Extract the (x, y) coordinate from the center of the cell holding the provided text.  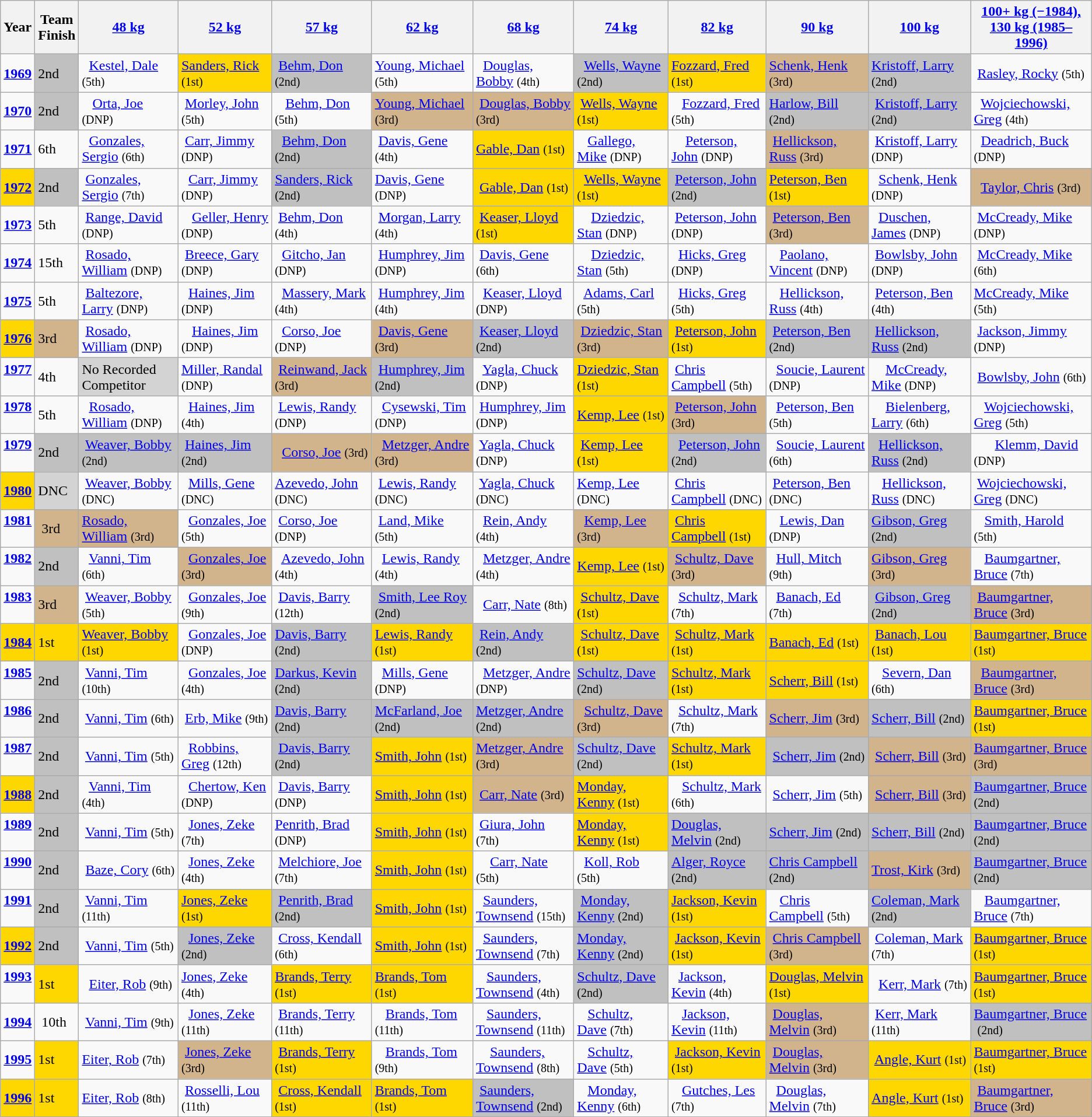
Soucie, Laurent (6th) (817, 453)
Trost, Kirk (3rd) (919, 870)
Miller, Randal (DNP) (225, 377)
Saunders, Townsend (7th) (523, 946)
Gonzales, Joe (DNP) (225, 643)
Kemp, Lee (DNC) (621, 490)
Weaver, Bobby (DNC) (128, 490)
Wojciechowski, Greg (5th) (1031, 414)
Davis, Gene (4th) (422, 149)
57 kg (322, 27)
1987 (17, 756)
Fozzard, Fred (1st) (717, 73)
Hull, Mitch (9th) (817, 567)
Dziedzic, Stan (DNP) (621, 225)
Hicks, Greg (DNP) (717, 262)
Kristoff, Larry (DNP) (919, 149)
Sanders, Rick (1st) (225, 73)
Cross, Kendall (6th) (322, 946)
Range, David (DNP) (128, 225)
Hellickson, Russ (DNC) (919, 490)
Lewis, Randy (DNP) (322, 414)
1982 (17, 567)
Gonzales, Joe (3rd) (225, 567)
Lewis, Randy (1st) (422, 643)
1971 (17, 149)
Azevedo, John (DNC) (322, 490)
Koll, Rob (5th) (621, 870)
Severn, Dan (6th) (919, 680)
Jones, Zeke (1st) (225, 908)
Eiter, Rob (7th) (128, 1059)
Jones, Zeke (11th) (225, 1022)
Peterson, Ben (3rd) (817, 225)
1989 (17, 832)
Weaver, Bobby (1st) (128, 643)
Vanni, Tim (4th) (128, 794)
Reinwand, Jack (3rd) (322, 377)
Davis, Gene (3rd) (422, 338)
1969 (17, 73)
Gonzales, Joe (5th) (225, 528)
Melchiore, Joe (7th) (322, 870)
Schenk, Henk (DNP) (919, 187)
Orta, Joe (DNP) (128, 111)
Peterson, Ben (1st) (817, 187)
1984 (17, 643)
Rasley, Rocky (5th) (1031, 73)
100+ kg (−1984), 130 kg (1985–1996) (1031, 27)
Peterson, Ben (4th) (919, 301)
Rosado, William (3rd) (128, 528)
Banach, Lou (1st) (919, 643)
Erb, Mike (9th) (225, 719)
Penrith, Brad (DNP) (322, 832)
1977 (17, 377)
McCready, Mike (5th) (1031, 301)
Banach, Ed (7th) (817, 604)
Schultz, Dave (7th) (621, 1022)
Klemm, David (DNP) (1031, 453)
Robbins, Greg (12th) (225, 756)
62 kg (422, 27)
Brands, Tom (9th) (422, 1059)
Dziedzic, Stan (1st) (621, 377)
Wojciechowski, Greg (4th) (1031, 111)
Taylor, Chris (3rd) (1031, 187)
1986 (17, 719)
Saunders, Townsend (11th) (523, 1022)
Mills, Gene (DNP) (422, 680)
Banach, Ed (1st) (817, 643)
Coleman, Mark (7th) (919, 946)
Monday, Kenny (6th) (621, 1098)
Jones, Zeke (2nd) (225, 946)
1990 (17, 870)
Haines, Jim (2nd) (225, 453)
Harlow, Bill (2nd) (817, 111)
1972 (17, 187)
6th (57, 149)
Brands, Tom (11th) (422, 1022)
Baze, Cory (6th) (128, 870)
Schenk, Henk (3rd) (817, 73)
Peterson, Ben (DNC) (817, 490)
Smith, Lee Roy (2nd) (422, 604)
Fozzard, Fred (5th) (717, 111)
Azevedo, John (4th) (322, 567)
48 kg (128, 27)
1988 (17, 794)
Scherr, Jim (3rd) (817, 719)
Chris Campbell (1st) (717, 528)
Saunders, Townsend (8th) (523, 1059)
Wojciechowski, Greg (DNC) (1031, 490)
Land, Mike (5th) (422, 528)
Carr, Nate (5th) (523, 870)
Brands, Terry (11th) (322, 1022)
Davis, Barry (DNP) (322, 794)
Massery, Mark (4th) (322, 301)
Paolano, Vincent (DNP) (817, 262)
Weaver, Bobby (2nd) (128, 453)
1983 (17, 604)
Dziedzic, Stan (5th) (621, 262)
Cysewski, Tim (DNP) (422, 414)
Douglas, Bobby (3rd) (523, 111)
Team Finish (57, 27)
McCready, Mike (6th) (1031, 262)
Keaser, Lloyd (DNP) (523, 301)
1978 (17, 414)
4th (57, 377)
Saunders, Townsend (15th) (523, 908)
Jackson, Kevin (11th) (717, 1022)
Hellickson, Russ (4th) (817, 301)
Vanni, Tim (10th) (128, 680)
Dziedzic, Stan (3rd) (621, 338)
Corso, Joe (3rd) (322, 453)
Scherr, Bill (1st) (817, 680)
1980 (17, 490)
Jones, Zeke (3rd) (225, 1059)
Chris Campbell (3rd) (817, 946)
Rosselli, Lou (11th) (225, 1098)
Year (17, 27)
DNC (57, 490)
Douglas, Bobby (4th) (523, 73)
Schultz, Dave (5th) (621, 1059)
Giura, John (7th) (523, 832)
Keaser, Lloyd (1st) (523, 225)
1981 (17, 528)
Smith, Harold (5th) (1031, 528)
Chris Campbell (DNC) (717, 490)
1995 (17, 1059)
Kestel, Dale (5th) (128, 73)
Geller, Henry (DNP) (225, 225)
1991 (17, 908)
Davis, Barry (12th) (322, 604)
Peterson, John (3rd) (717, 414)
1974 (17, 262)
Adams, Carl (5th) (621, 301)
Baltezore, Larry (DNP) (128, 301)
McFarland, Joe (2nd) (422, 719)
Chris Campbell (2nd) (817, 870)
1992 (17, 946)
Breece, Gary (DNP) (225, 262)
Haines, Jim (4th) (225, 414)
Penrith, Brad (2nd) (322, 908)
Hicks, Greg (5th) (717, 301)
1975 (17, 301)
Jones, Zeke (7th) (225, 832)
Duschen, James (DNP) (919, 225)
Behm, Don (4th) (322, 225)
Gibson, Greg (3rd) (919, 567)
Chertow, Ken (DNP) (225, 794)
Kerr, Mark (7th) (919, 983)
Lewis, Randy (DNC) (422, 490)
Eiter, Rob (8th) (128, 1098)
Carr, Nate (3rd) (523, 794)
Davis, Gene (6th) (523, 262)
Yagla, Chuck (DNC) (523, 490)
82 kg (717, 27)
Jackson, Jimmy (DNP) (1031, 338)
10th (57, 1022)
Metzger, Andre (4th) (523, 567)
Hellickson, Russ (3rd) (817, 149)
Morgan, Larry (4th) (422, 225)
15th (57, 262)
Humphrey, Jim (4th) (422, 301)
68 kg (523, 27)
1996 (17, 1098)
52 kg (225, 27)
Kerr, Mark (11th) (919, 1022)
Cross, Kendall (1st) (322, 1098)
Bowlsby, John (6th) (1031, 377)
Schultz, Mark (6th) (717, 794)
1976 (17, 338)
Lewis, Randy (4th) (422, 567)
Peterson, Ben (2nd) (817, 338)
Bielenberg, Larry (6th) (919, 414)
100 kg (919, 27)
Peterson, Ben (5th) (817, 414)
Douglas, Melvin (2nd) (717, 832)
Eiter, Rob (9th) (128, 983)
Saunders, Townsend (2nd) (523, 1098)
90 kg (817, 27)
Metzger, Andre (2nd) (523, 719)
Humphrey, Jim (2nd) (422, 377)
1993 (17, 983)
Rein, Andy (4th) (523, 528)
Sanders, Rick (2nd) (322, 187)
1994 (17, 1022)
Gonzales, Sergio (6th) (128, 149)
Wells, Wayne (2nd) (621, 73)
Davis, Gene (DNP) (422, 187)
1985 (17, 680)
Soucie, Laurent (DNP) (817, 377)
No Recorded Competitor (128, 377)
1970 (17, 111)
Gitcho, Jan (DNP) (322, 262)
Peterson, John (1st) (717, 338)
74 kg (621, 27)
Gonzales, Joe (4th) (225, 680)
Alger, Royce (2nd) (717, 870)
Morley, John (5th) (225, 111)
1979 (17, 453)
Lewis, Dan (DNP) (817, 528)
Young, Michael (3rd) (422, 111)
Carr, Nate (8th) (523, 604)
Gonzales, Joe (9th) (225, 604)
Keaser, Lloyd (2nd) (523, 338)
Douglas, Melvin (1st) (817, 983)
1973 (17, 225)
Vanni, Tim (9th) (128, 1022)
Jackson, Kevin (4th) (717, 983)
Douglas, Melvin (7th) (817, 1098)
Young, Michael (5th) (422, 73)
Gutches, Les (7th) (717, 1098)
Gallego, Mike (DNP) (621, 149)
Deadrich, Buck (DNP) (1031, 149)
Weaver, Bobby (5th) (128, 604)
Rein, Andy (2nd) (523, 643)
Bowlsby, John (DNP) (919, 262)
Mills, Gene (DNC) (225, 490)
Darkus, Kevin (2nd) (322, 680)
Vanni, Tim (11th) (128, 908)
Saunders, Townsend (4th) (523, 983)
Metzger, Andre (DNP) (523, 680)
Kemp, Lee (3rd) (621, 528)
Gonzales, Sergio (7th) (128, 187)
Scherr, Jim (5th) (817, 794)
Behm, Don (5th) (322, 111)
Coleman, Mark (2nd) (919, 908)
